Determine the [X, Y] coordinate at the center of the cell enclosing the given text.  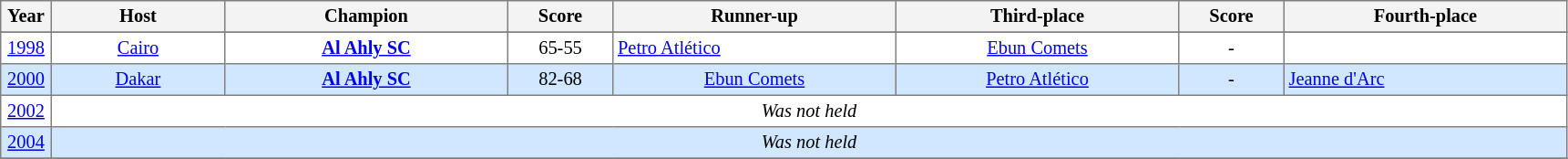
Fourth-place [1425, 16]
82-68 [560, 79]
Jeanne d'Arc [1425, 79]
2000 [26, 79]
Third-place [1037, 16]
Dakar [138, 79]
Runner-up [754, 16]
1998 [26, 48]
2004 [26, 143]
2002 [26, 111]
65-55 [560, 48]
Host [138, 16]
Year [26, 16]
Champion [366, 16]
Cairo [138, 48]
